Return the [x, y] coordinate for the center point of the cell that contains the specified text.  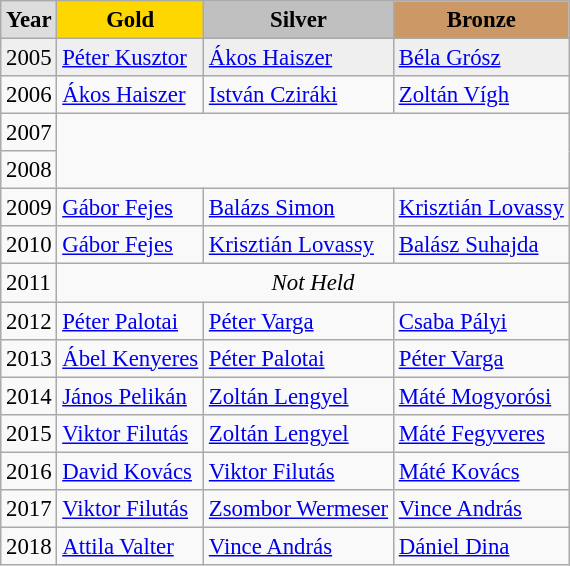
Máté Fegyveres [481, 433]
2008 [29, 170]
Péter Kusztor [130, 58]
David Kovács [130, 471]
Máté Mogyorósi [481, 396]
Bronze [481, 20]
2016 [29, 471]
Balázs Simon [299, 208]
Gold [130, 20]
Zsombor Wermeser [299, 509]
2005 [29, 58]
2010 [29, 245]
Silver [299, 20]
2006 [29, 95]
2013 [29, 358]
János Pelikán [130, 396]
2011 [29, 283]
Máté Kovács [481, 471]
Béla Grósz [481, 58]
Csaba Pályi [481, 321]
István Cziráki [299, 95]
2014 [29, 396]
2007 [29, 133]
2012 [29, 321]
Balász Suhajda [481, 245]
Attila Valter [130, 546]
2018 [29, 546]
Dániel Dina [481, 546]
2009 [29, 208]
Zoltán Vígh [481, 95]
Year [29, 20]
2015 [29, 433]
2017 [29, 509]
Not Held [313, 283]
Ábel Kenyeres [130, 358]
